Extract the [X, Y] coordinate from the center of the cell holding the provided text.  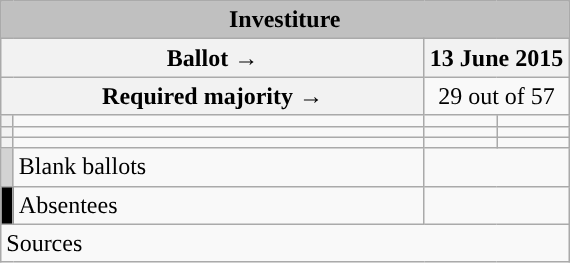
13 June 2015 [496, 58]
Required majority → [213, 96]
Sources [285, 243]
Ballot → [213, 58]
29 out of 57 [496, 96]
Blank ballots [218, 167]
Absentees [218, 205]
Investiture [285, 20]
